Determine the (X, Y) coordinate at the center of the cell enclosing the given text.  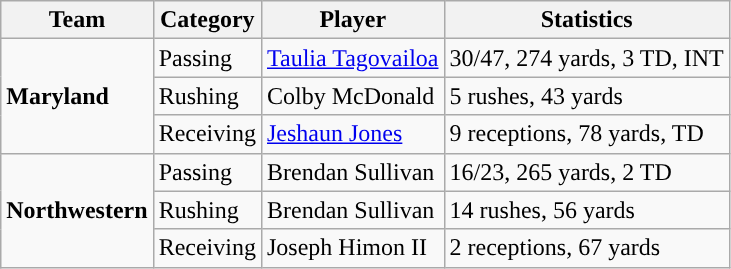
Taulia Tagovailoa (352, 58)
Team (77, 20)
Jeshaun Jones (352, 134)
Maryland (77, 96)
Northwestern (77, 210)
Statistics (586, 20)
Player (352, 20)
Colby McDonald (352, 96)
30/47, 274 yards, 3 TD, INT (586, 58)
Category (207, 20)
16/23, 265 yards, 2 TD (586, 172)
5 rushes, 43 yards (586, 96)
9 receptions, 78 yards, TD (586, 134)
Joseph Himon II (352, 248)
2 receptions, 67 yards (586, 248)
14 rushes, 56 yards (586, 210)
